Output the [x, y] coordinate of the center of the cell containing the given text.  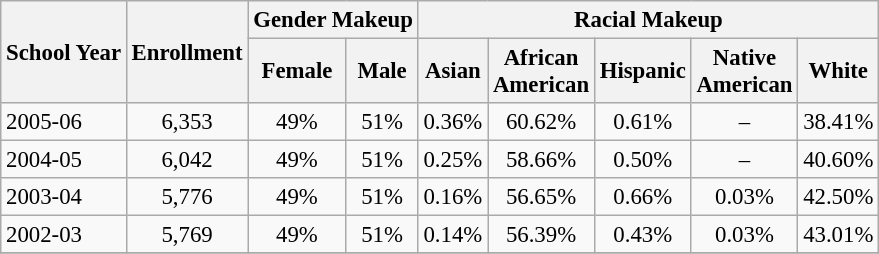
2004-05 [64, 160]
0.36% [452, 122]
African American [542, 72]
Racial Makeup [648, 20]
40.60% [838, 160]
2002-03 [64, 235]
0.66% [642, 197]
5,769 [187, 235]
0.16% [452, 197]
0.25% [452, 160]
5,776 [187, 197]
0.43% [642, 235]
58.66% [542, 160]
38.41% [838, 122]
Female [297, 72]
Male [382, 72]
6,042 [187, 160]
White [838, 72]
Asian [452, 72]
Native American [744, 72]
School Year [64, 52]
60.62% [542, 122]
Gender Makeup [333, 20]
43.01% [838, 235]
42.50% [838, 197]
0.61% [642, 122]
Hispanic [642, 72]
2005-06 [64, 122]
0.14% [452, 235]
56.65% [542, 197]
0.50% [642, 160]
2003-04 [64, 197]
56.39% [542, 235]
Enrollment [187, 52]
6,353 [187, 122]
